Output the [x, y] coordinate of the center of the cell containing the given text.  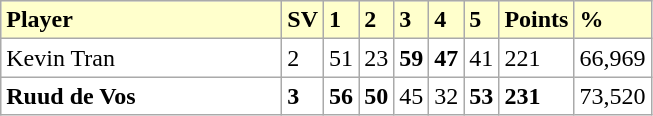
23 [376, 58]
5 [482, 20]
Ruud de Vos [142, 96]
Player [142, 20]
53 [482, 96]
Points [536, 20]
47 [446, 58]
50 [376, 96]
231 [536, 96]
66,969 [612, 58]
% [612, 20]
221 [536, 58]
56 [342, 96]
51 [342, 58]
32 [446, 96]
45 [412, 96]
41 [482, 58]
59 [412, 58]
1 [342, 20]
SV [303, 20]
4 [446, 20]
73,520 [612, 96]
Kevin Tran [142, 58]
